Capture the cell that displays the provided text and extract its [X, Y] central coordinate. 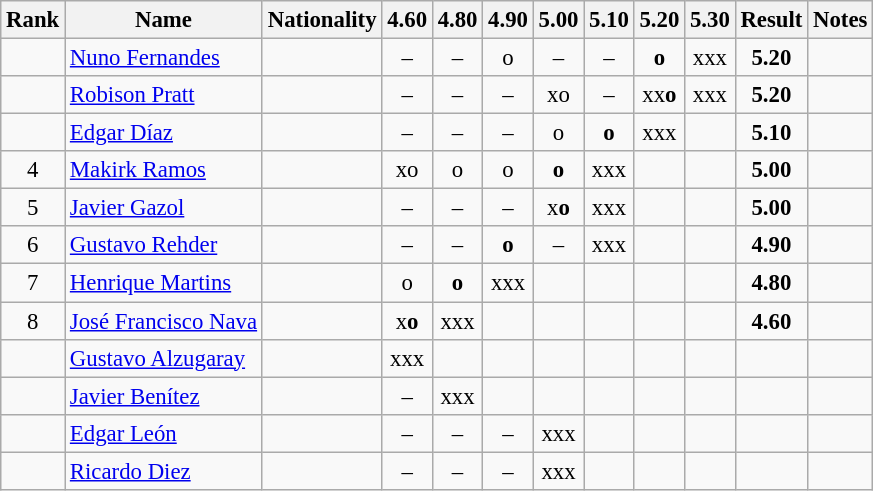
Makirk Ramos [164, 170]
Name [164, 20]
Ricardo Diez [164, 471]
Edgar León [164, 433]
6 [33, 245]
Gustavo Alzugaray [164, 358]
Rank [33, 20]
Javier Benítez [164, 396]
8 [33, 321]
Robison Pratt [164, 95]
xxo [659, 95]
Nuno Fernandes [164, 58]
7 [33, 283]
Notes [840, 20]
Javier Gazol [164, 208]
Henrique Martins [164, 283]
5 [33, 208]
Nationality [322, 20]
Edgar Díaz [164, 133]
4 [33, 170]
Result [772, 20]
5.30 [710, 20]
José Francisco Nava [164, 321]
Gustavo Rehder [164, 245]
